Return the [x, y] coordinate for the center point of the cell that contains the specified text.  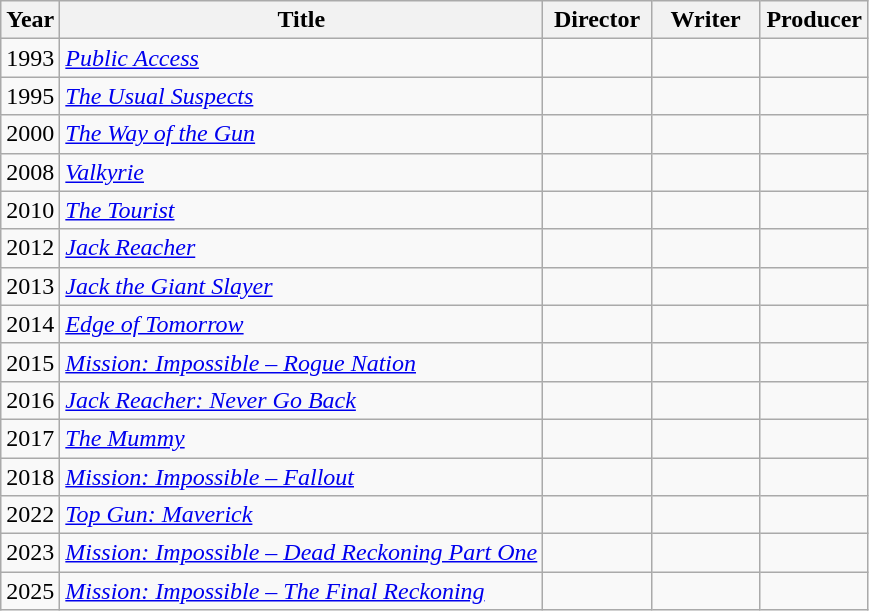
Title [302, 20]
2008 [30, 172]
2018 [30, 477]
Writer [706, 20]
The Tourist [302, 210]
Valkyrie [302, 172]
Mission: Impossible – The Final Reckoning [302, 591]
The Usual Suspects [302, 96]
Jack Reacher [302, 248]
Mission: Impossible – Fallout [302, 477]
Jack the Giant Slayer [302, 286]
Jack Reacher: Never Go Back [302, 400]
2012 [30, 248]
Director [598, 20]
2015 [30, 362]
1993 [30, 58]
The Mummy [302, 438]
2023 [30, 553]
2022 [30, 515]
Edge of Tomorrow [302, 324]
2016 [30, 400]
Year [30, 20]
Top Gun: Maverick [302, 515]
2000 [30, 134]
Mission: Impossible – Dead Reckoning Part One [302, 553]
Public Access [302, 58]
2017 [30, 438]
Producer [814, 20]
1995 [30, 96]
The Way of the Gun [302, 134]
2014 [30, 324]
2025 [30, 591]
2010 [30, 210]
Mission: Impossible – Rogue Nation [302, 362]
2013 [30, 286]
